Output the (x, y) coordinate of the center of the cell containing the given text.  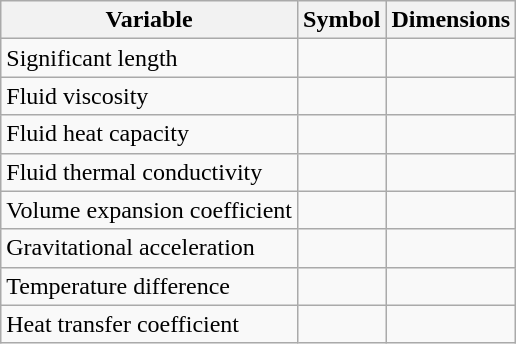
Symbol (342, 20)
Heat transfer coefficient (150, 324)
Variable (150, 20)
Fluid heat capacity (150, 134)
Fluid thermal conductivity (150, 172)
Fluid viscosity (150, 96)
Temperature difference (150, 286)
Significant length (150, 58)
Dimensions (451, 20)
Gravitational acceleration (150, 248)
Volume expansion coefficient (150, 210)
